Return the [x, y] coordinate for the center point of the cell that contains the specified text.  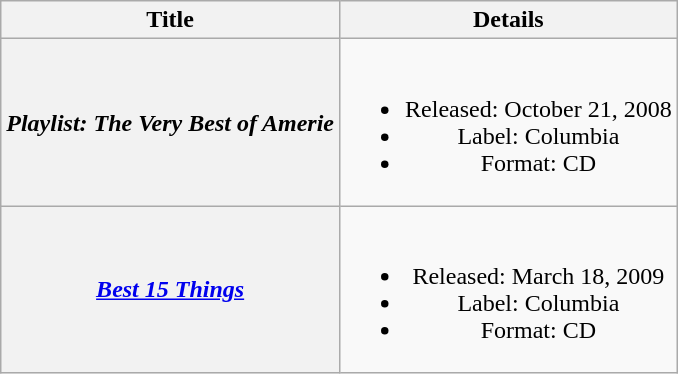
Title [170, 20]
Playlist: The Very Best of Amerie [170, 122]
Best 15 Things [170, 290]
Released: March 18, 2009 Label: ColumbiaFormat: CD [509, 290]
Details [509, 20]
Released: October 21, 2008Label: ColumbiaFormat: CD [509, 122]
